Determine the [X, Y] coordinate at the center of the cell enclosing the given text.  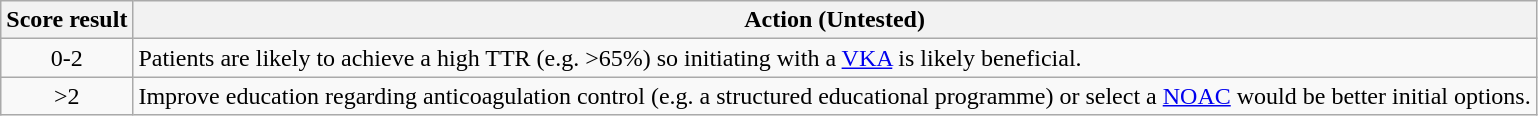
0-2 [67, 58]
Improve education regarding anticoagulation control (e.g. a structured educational programme) or select a NOAC would be better initial options. [834, 96]
Score result [67, 20]
Action (Untested) [834, 20]
>2 [67, 96]
Patients are likely to achieve a high TTR (e.g. >65%) so initiating with a VKA is likely beneficial. [834, 58]
